For the text-containing cell, return its midpoint in (X, Y) coordinate format. 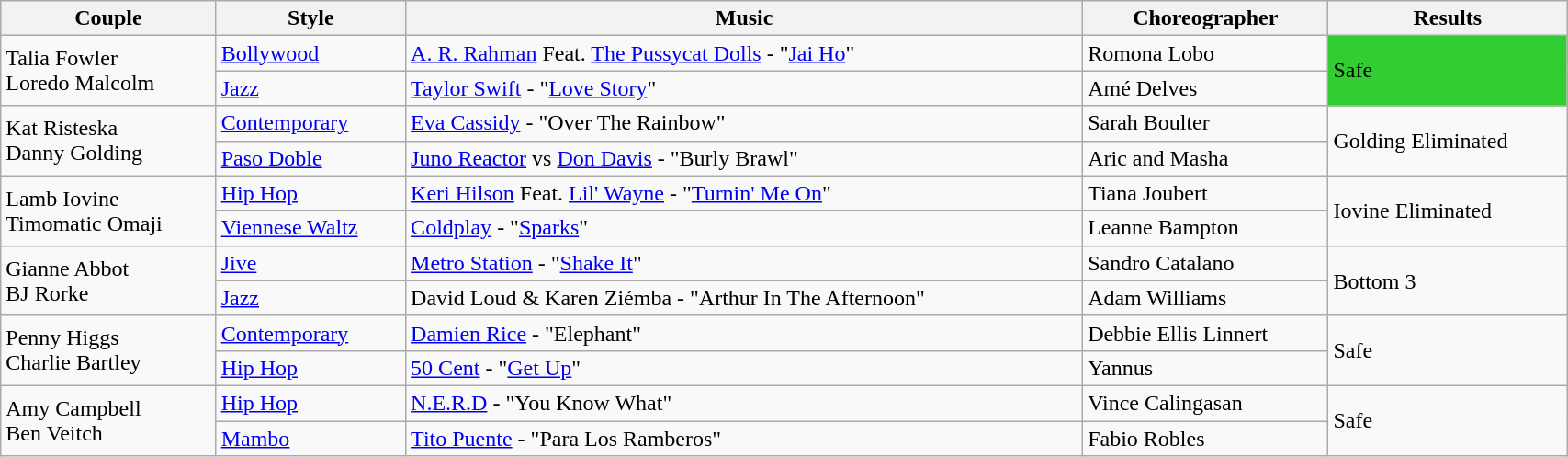
Fabio Robles (1205, 439)
Penny Higgs Charlie Bartley (108, 350)
Tiana Joubert (1205, 193)
Gianne Abbot BJ Rorke (108, 280)
Romona Lobo (1205, 53)
Coldplay - "Sparks" (744, 228)
Talia Fowler Loredo Malcolm (108, 71)
Viennese Waltz (310, 228)
Amy Campbell Ben Veitch (108, 420)
Jive (310, 263)
Sarah Boulter (1205, 123)
Couple (108, 18)
A. R. Rahman Feat. The Pussycat Dolls - "Jai Ho" (744, 53)
Vince Calingasan (1205, 403)
Mambo (310, 439)
Kat Risteska Danny Golding (108, 141)
Tito Puente - "Para Los Ramberos" (744, 439)
Lamb Iovine Timomatic Omaji (108, 211)
50 Cent - "Get Up" (744, 368)
Damien Rice - "Elephant" (744, 333)
Music (744, 18)
Metro Station - "Shake It" (744, 263)
Golding Eliminated (1448, 141)
Bollywood (310, 53)
Bottom 3 (1448, 280)
Sandro Catalano (1205, 263)
Keri Hilson Feat. Lil' Wayne - "Turnin' Me On" (744, 193)
Yannus (1205, 368)
Aric and Masha (1205, 158)
Amé Delves (1205, 88)
Leanne Bampton (1205, 228)
Taylor Swift - "Love Story" (744, 88)
Results (1448, 18)
Paso Doble (310, 158)
David Loud & Karen Ziémba - "Arthur In The Afternoon" (744, 298)
Adam Williams (1205, 298)
N.E.R.D - "You Know What" (744, 403)
Eva Cassidy - "Over The Rainbow" (744, 123)
Juno Reactor vs Don Davis - "Burly Brawl" (744, 158)
Choreographer (1205, 18)
Style (310, 18)
Debbie Ellis Linnert (1205, 333)
Iovine Eliminated (1448, 211)
